Scan for the cell matching the given text and deliver its (x, y) coordinate at center. 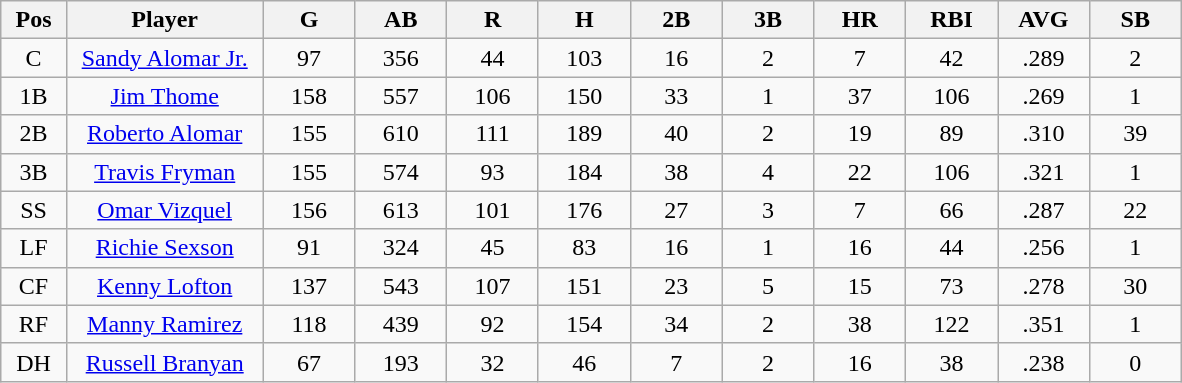
111 (493, 134)
5 (768, 286)
Kenny Lofton (164, 286)
73 (952, 286)
93 (493, 172)
543 (401, 286)
97 (309, 58)
0 (1135, 362)
RF (34, 324)
91 (309, 248)
184 (584, 172)
.351 (1044, 324)
151 (584, 286)
3 (768, 210)
107 (493, 286)
46 (584, 362)
557 (401, 96)
324 (401, 248)
37 (860, 96)
613 (401, 210)
356 (401, 58)
158 (309, 96)
Jim Thome (164, 96)
193 (401, 362)
150 (584, 96)
Pos (34, 20)
Roberto Alomar (164, 134)
LF (34, 248)
176 (584, 210)
154 (584, 324)
574 (401, 172)
34 (676, 324)
118 (309, 324)
SB (1135, 20)
27 (676, 210)
67 (309, 362)
.278 (1044, 286)
32 (493, 362)
122 (952, 324)
189 (584, 134)
Manny Ramirez (164, 324)
30 (1135, 286)
40 (676, 134)
AB (401, 20)
Russell Branyan (164, 362)
42 (952, 58)
92 (493, 324)
Richie Sexson (164, 248)
.321 (1044, 172)
39 (1135, 134)
.256 (1044, 248)
AVG (1044, 20)
439 (401, 324)
83 (584, 248)
RBI (952, 20)
R (493, 20)
H (584, 20)
HR (860, 20)
Sandy Alomar Jr. (164, 58)
SS (34, 210)
103 (584, 58)
15 (860, 286)
1B (34, 96)
.289 (1044, 58)
.310 (1044, 134)
101 (493, 210)
Player (164, 20)
.269 (1044, 96)
C (34, 58)
137 (309, 286)
.238 (1044, 362)
23 (676, 286)
CF (34, 286)
66 (952, 210)
.287 (1044, 210)
19 (860, 134)
45 (493, 248)
DH (34, 362)
G (309, 20)
Travis Fryman (164, 172)
610 (401, 134)
89 (952, 134)
33 (676, 96)
Omar Vizquel (164, 210)
4 (768, 172)
156 (309, 210)
